From the cell containing the given text, extract its center point as [X, Y] coordinate. 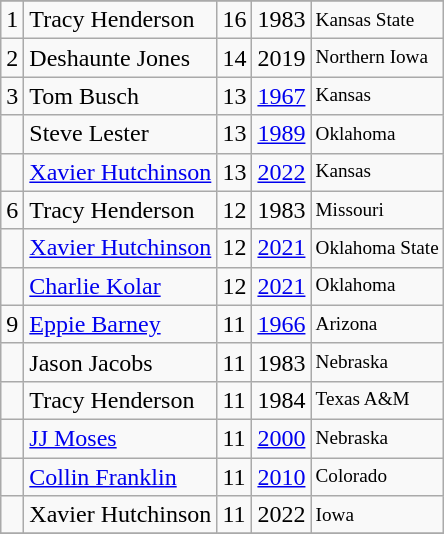
2 [12, 58]
Colorado [377, 477]
2019 [282, 58]
Eppie Barney [120, 324]
Missouri [377, 210]
Charlie Kolar [120, 286]
14 [234, 58]
Oklahoma State [377, 248]
Iowa [377, 515]
1967 [282, 96]
JJ Moses [120, 438]
Steve Lester [120, 134]
3 [12, 96]
2000 [282, 438]
Arizona [377, 324]
9 [12, 324]
2010 [282, 477]
1966 [282, 324]
1 [12, 20]
Tom Busch [120, 96]
Deshaunte Jones [120, 58]
Texas A&M [377, 400]
Northern Iowa [377, 58]
1989 [282, 134]
Jason Jacobs [120, 362]
6 [12, 210]
Collin Franklin [120, 477]
Kansas State [377, 20]
1984 [282, 400]
16 [234, 20]
